Provide the [X, Y] coordinate of the cell's center where the given text is located.  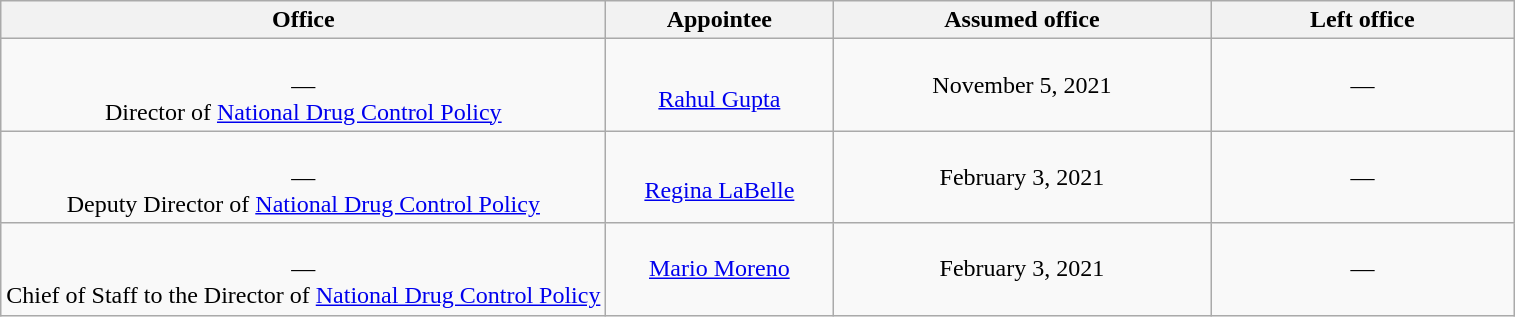
Assumed office [1022, 20]
Office [304, 20]
November 5, 2021 [1022, 85]
Appointee [720, 20]
Left office [1362, 20]
Regina LaBelle [720, 177]
—Director of National Drug Control Policy [304, 85]
Rahul Gupta [720, 85]
—Chief of Staff to the Director of National Drug Control Policy [304, 269]
Mario Moreno [720, 269]
—Deputy Director of National Drug Control Policy [304, 177]
